Detect which cell encompasses the target text, then output its (X, Y) center coordinate. 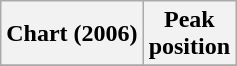
Peakposition (189, 34)
Chart (2006) (72, 34)
